Return the (X, Y) coordinate for the center point of the cell that contains the specified text.  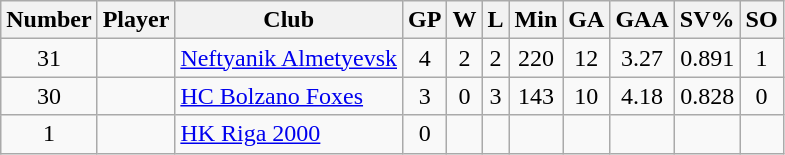
0.891 (707, 58)
0.828 (707, 96)
Player (136, 20)
30 (49, 96)
GP (425, 20)
31 (49, 58)
HK Riga 2000 (289, 134)
GA (586, 20)
4.18 (642, 96)
220 (536, 58)
Neftyanik Almetyevsk (289, 58)
HC Bolzano Foxes (289, 96)
L (496, 20)
W (464, 20)
4 (425, 58)
3.27 (642, 58)
12 (586, 58)
GAA (642, 20)
143 (536, 96)
Club (289, 20)
SV% (707, 20)
Number (49, 20)
Min (536, 20)
10 (586, 96)
SO (762, 20)
